Scan for the cell matching the given text and deliver its (X, Y) coordinate at center. 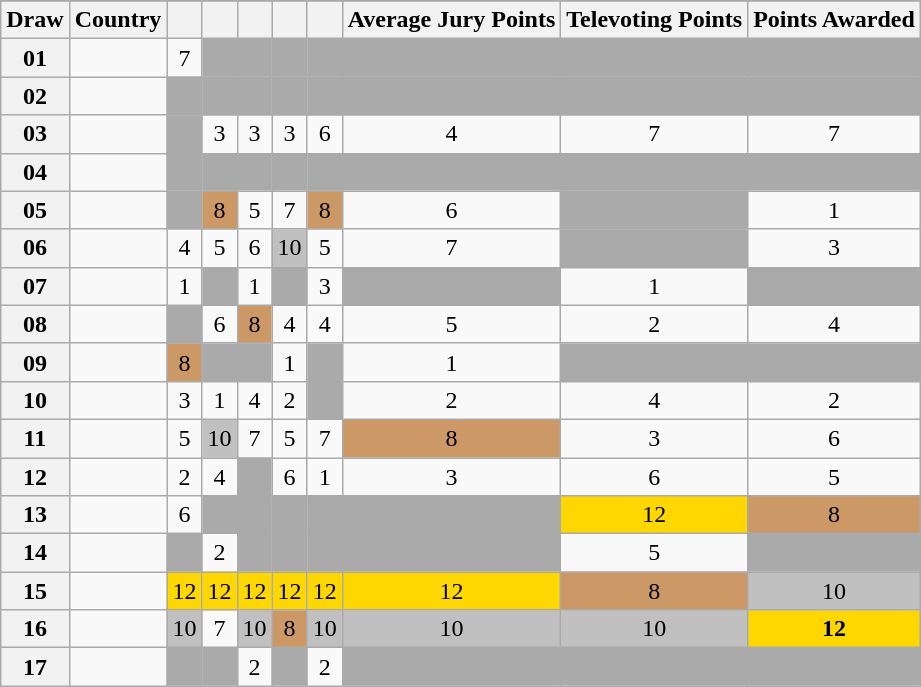
Average Jury Points (452, 20)
06 (35, 248)
04 (35, 172)
Country (118, 20)
03 (35, 134)
Draw (35, 20)
Televoting Points (654, 20)
17 (35, 667)
14 (35, 553)
13 (35, 515)
02 (35, 96)
15 (35, 591)
05 (35, 210)
01 (35, 58)
11 (35, 438)
Points Awarded (834, 20)
07 (35, 286)
09 (35, 362)
16 (35, 629)
08 (35, 324)
